For the text-containing cell, return its midpoint in (X, Y) coordinate format. 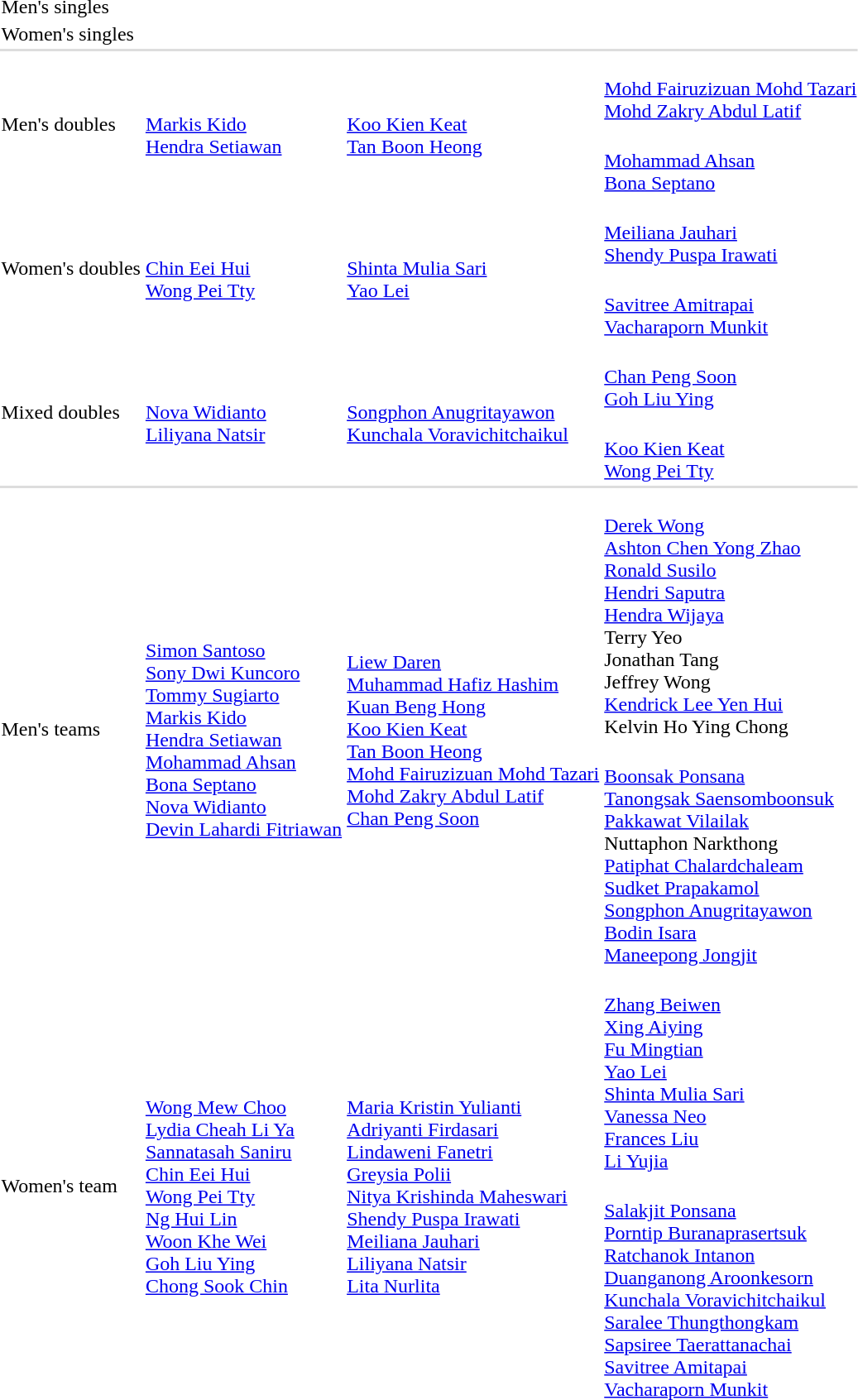
Derek WongAshton Chen Yong ZhaoRonald SusiloHendri SaputraHendra WijayaTerry YeoJonathan TangJeffrey WongKendrick Lee Yen HuiKelvin Ho Ying Chong (731, 615)
Women's doubles (71, 268)
Men's doubles (71, 124)
Meiliana Jauhari Shendy Puspa Irawati (731, 233)
Nova Widianto Liliyana Natsir (243, 412)
Mohammad Ahsan Bona Septano (731, 161)
Men's teams (71, 729)
Koo Kien Keat Tan Boon Heong (473, 124)
Koo Kien Keat Wong Pei Tty (731, 448)
Shinta Mulia Sari Yao Lei (473, 268)
Savitree Amitrapai Vacharaporn Munkit (731, 304)
Markis KidoHendra Setiawan (243, 124)
Liew DarenMuhammad Hafiz HashimKuan Beng HongKoo Kien KeatTan Boon HeongMohd Fairuzizuan Mohd TazariMohd Zakry Abdul LatifChan Peng Soon (473, 729)
Simon SantosoSony Dwi KuncoroTommy SugiartoMarkis KidoHendra SetiawanMohammad AhsanBona SeptanoNova WidiantoDevin Lahardi Fitriawan (243, 729)
Women's singles (71, 34)
Mohd Fairuzizuan Mohd TazariMohd Zakry Abdul Latif (731, 89)
Chan Peng SoonGoh Liu Ying (731, 376)
Chin Eei HuiWong Pei Tty (243, 268)
Zhang BeiwenXing AiyingFu MingtianYao LeiShinta Mulia SariVanessa NeoFrances LiuLi Yujia (731, 1072)
Songphon AnugritayawonKunchala Voravichitchaikul (473, 412)
Mixed doubles (71, 412)
